Pinpoint the cell where the given text exists, returning its [x, y] midpoint coordinate. 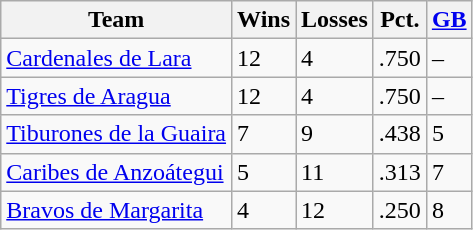
.250 [400, 210]
.438 [400, 134]
Caribes de Anzoátegui [116, 172]
11 [335, 172]
.313 [400, 172]
8 [449, 210]
Tigres de Aragua [116, 96]
Losses [335, 20]
Team [116, 20]
Pct. [400, 20]
Wins [264, 20]
Cardenales de Lara [116, 58]
9 [335, 134]
Bravos de Margarita [116, 210]
GB [449, 20]
Tiburones de la Guaira [116, 134]
